Find where the given text appears and provide that cell's center as (X, Y) coordinate. 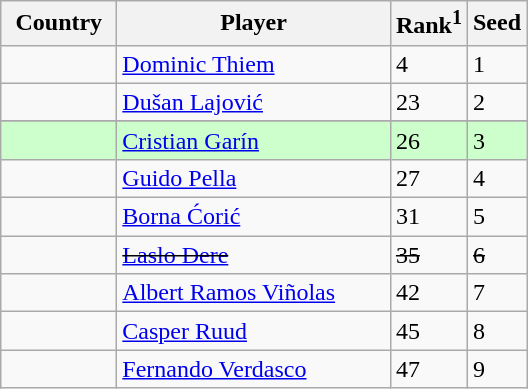
8 (496, 331)
1 (496, 64)
27 (428, 178)
Dušan Lajović (254, 102)
47 (428, 369)
Dominic Thiem (254, 64)
Player (254, 24)
26 (428, 140)
5 (496, 217)
2 (496, 102)
Laslo Đere (254, 255)
Rank1 (428, 24)
Seed (496, 24)
Guido Pella (254, 178)
35 (428, 255)
6 (496, 255)
Albert Ramos Viñolas (254, 293)
3 (496, 140)
Fernando Verdasco (254, 369)
23 (428, 102)
42 (428, 293)
31 (428, 217)
Borna Ćorić (254, 217)
9 (496, 369)
Casper Ruud (254, 331)
45 (428, 331)
7 (496, 293)
Cristian Garín (254, 140)
Country (59, 24)
